For the text-containing cell, return its midpoint in (x, y) coordinate format. 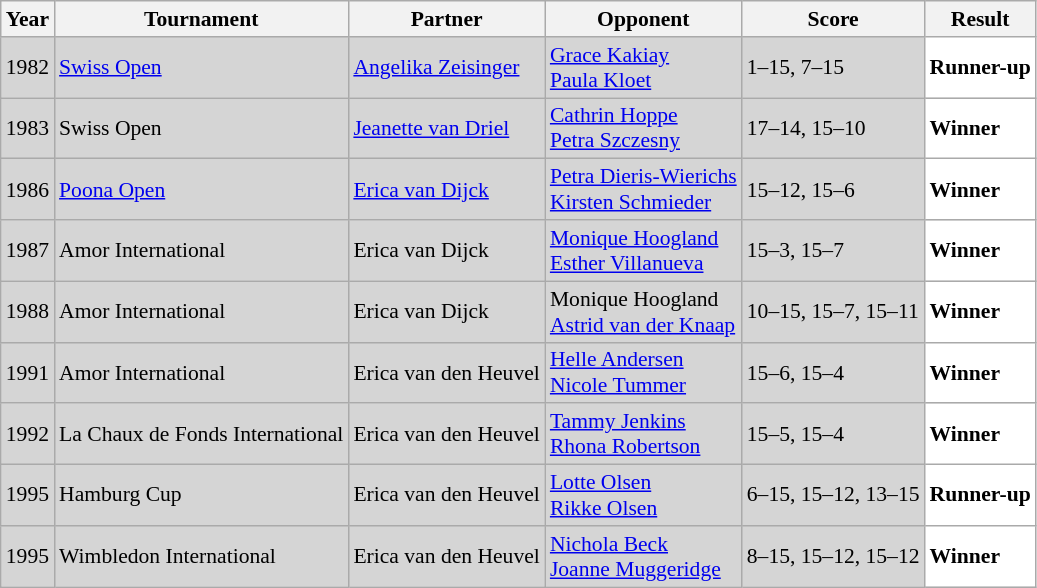
15–12, 15–6 (834, 190)
10–15, 15–7, 15–11 (834, 312)
Year (28, 19)
Result (980, 19)
Opponent (644, 19)
1992 (28, 434)
Tournament (201, 19)
1991 (28, 372)
La Chaux de Fonds International (201, 434)
Lotte Olsen Rikke Olsen (644, 496)
1986 (28, 190)
Monique Hoogland Esther Villanueva (644, 250)
Cathrin Hoppe Petra Szczesny (644, 128)
Score (834, 19)
Poona Open (201, 190)
Nichola Beck Joanne Muggeridge (644, 556)
Wimbledon International (201, 556)
6–15, 15–12, 13–15 (834, 496)
Monique Hoogland Astrid van der Knaap (644, 312)
1987 (28, 250)
17–14, 15–10 (834, 128)
Partner (446, 19)
15–3, 15–7 (834, 250)
1983 (28, 128)
Angelika Zeisinger (446, 68)
1988 (28, 312)
15–5, 15–4 (834, 434)
1–15, 7–15 (834, 68)
1982 (28, 68)
Jeanette van Driel (446, 128)
Petra Dieris-Wierichs Kirsten Schmieder (644, 190)
Helle Andersen Nicole Tummer (644, 372)
15–6, 15–4 (834, 372)
Hamburg Cup (201, 496)
Tammy Jenkins Rhona Robertson (644, 434)
8–15, 15–12, 15–12 (834, 556)
Grace Kakiay Paula Kloet (644, 68)
